For the text-containing cell, return its midpoint in (X, Y) coordinate format. 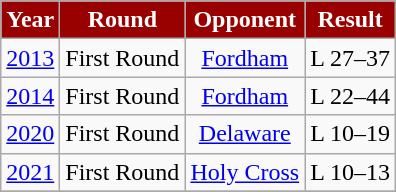
2021 (30, 172)
Round (122, 20)
Opponent (245, 20)
L 27–37 (350, 58)
L 22–44 (350, 96)
2014 (30, 96)
2013 (30, 58)
Year (30, 20)
Holy Cross (245, 172)
Delaware (245, 134)
L 10–13 (350, 172)
Result (350, 20)
2020 (30, 134)
L 10–19 (350, 134)
